Find where the given text appears and provide that cell's center as (x, y) coordinate. 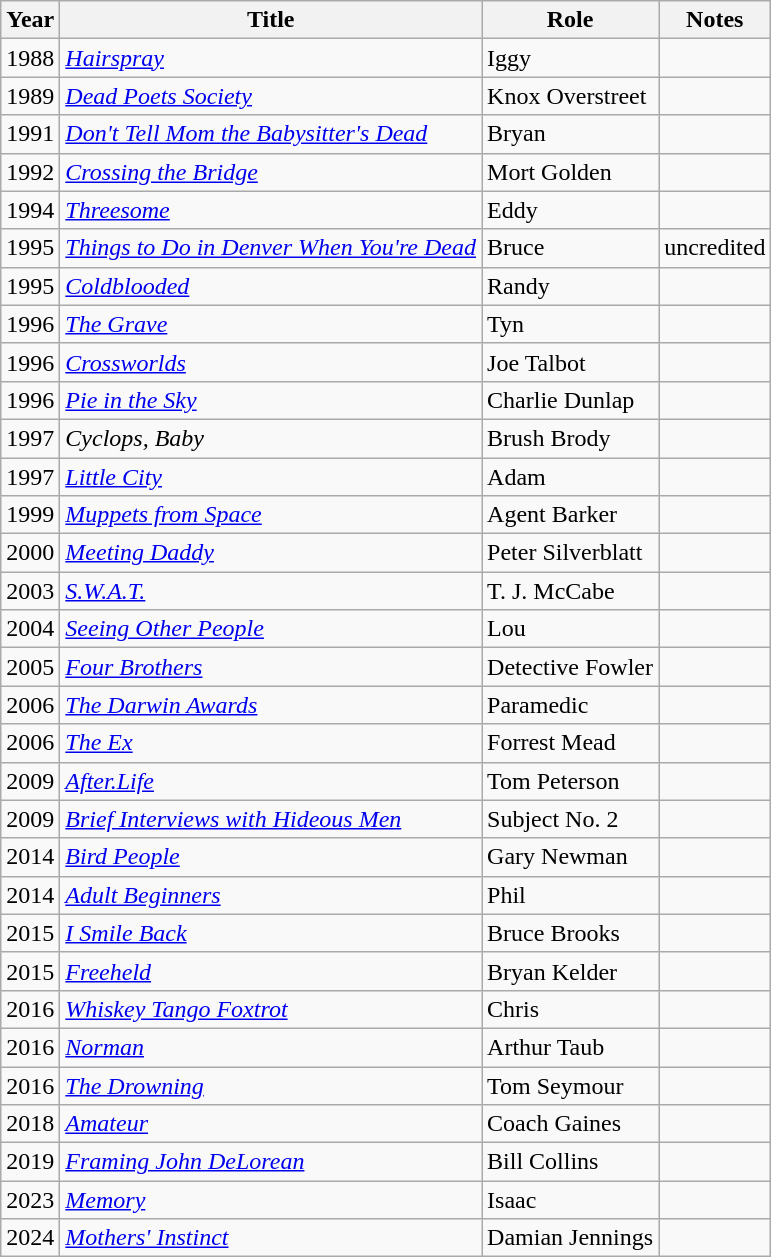
Coldblooded (271, 286)
Little City (271, 477)
Bruce Brooks (570, 933)
Pie in the Sky (271, 400)
2019 (30, 1162)
Muppets from Space (271, 515)
Joe Talbot (570, 362)
Chris (570, 1009)
Meeting Daddy (271, 553)
Bill Collins (570, 1162)
The Grave (271, 324)
Framing John DeLorean (271, 1162)
Cyclops, Baby (271, 438)
Forrest Mead (570, 743)
Hairspray (271, 58)
Peter Silverblatt (570, 553)
Bird People (271, 857)
Bruce (570, 248)
After.Life (271, 781)
Coach Gaines (570, 1124)
Brush Brody (570, 438)
Adult Beginners (271, 895)
Charlie Dunlap (570, 400)
2023 (30, 1200)
Bryan (570, 134)
Whiskey Tango Foxtrot (271, 1009)
Subject No. 2 (570, 819)
Title (271, 20)
Lou (570, 629)
uncredited (715, 248)
Paramedic (570, 705)
The Drowning (271, 1085)
Damian Jennings (570, 1238)
1994 (30, 210)
Tom Peterson (570, 781)
Knox Overstreet (570, 96)
Crossworlds (271, 362)
Amateur (271, 1124)
2004 (30, 629)
Tyn (570, 324)
Things to Do in Denver When You're Dead (271, 248)
The Ex (271, 743)
1992 (30, 172)
Isaac (570, 1200)
Adam (570, 477)
Detective Fowler (570, 667)
Seeing Other People (271, 629)
Arthur Taub (570, 1047)
1989 (30, 96)
2000 (30, 553)
I Smile Back (271, 933)
Iggy (570, 58)
Mort Golden (570, 172)
1991 (30, 134)
Eddy (570, 210)
1999 (30, 515)
Dead Poets Society (271, 96)
Notes (715, 20)
T. J. McCabe (570, 591)
Agent Barker (570, 515)
Randy (570, 286)
Tom Seymour (570, 1085)
Norman (271, 1047)
Year (30, 20)
Phil (570, 895)
Four Brothers (271, 667)
2024 (30, 1238)
Don't Tell Mom the Babysitter's Dead (271, 134)
1988 (30, 58)
Threesome (271, 210)
Mothers' Instinct (271, 1238)
2003 (30, 591)
Role (570, 20)
Gary Newman (570, 857)
Bryan Kelder (570, 971)
Crossing the Bridge (271, 172)
Brief Interviews with Hideous Men (271, 819)
Memory (271, 1200)
S.W.A.T. (271, 591)
Freeheld (271, 971)
2018 (30, 1124)
2005 (30, 667)
The Darwin Awards (271, 705)
